Scan for the cell matching the given text and deliver its [x, y] coordinate at center. 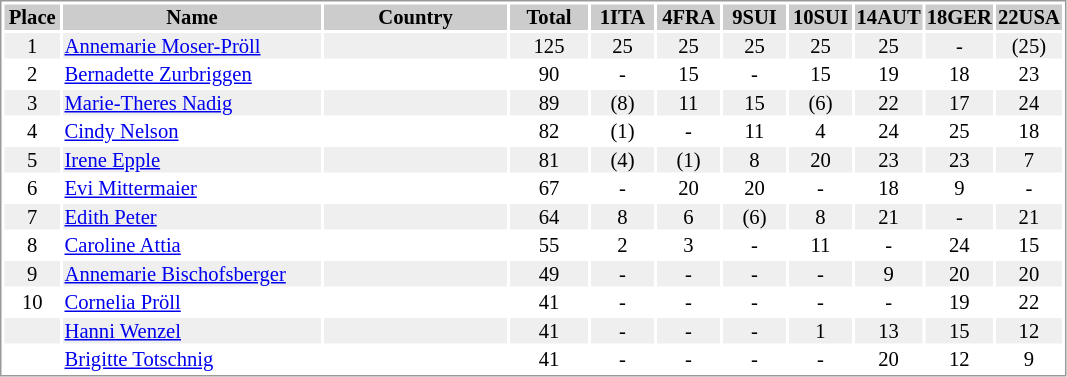
10SUI [820, 17]
22USA [1028, 17]
55 [549, 245]
(8) [622, 103]
Edith Peter [192, 217]
Annemarie Moser-Pröll [192, 46]
67 [549, 189]
90 [549, 75]
Evi Mittermaier [192, 189]
64 [549, 217]
13 [888, 331]
81 [549, 160]
Annemarie Bischofsberger [192, 274]
10 [32, 303]
18GER [959, 17]
89 [549, 103]
Hanni Wenzel [192, 331]
Marie-Theres Nadig [192, 103]
4FRA [688, 17]
125 [549, 46]
Cornelia Pröll [192, 303]
Caroline Attia [192, 245]
5 [32, 160]
14AUT [888, 17]
Irene Epple [192, 160]
Cindy Nelson [192, 131]
Total [549, 17]
82 [549, 131]
17 [959, 103]
9SUI [754, 17]
1ITA [622, 17]
Country [416, 17]
(25) [1028, 46]
Place [32, 17]
(4) [622, 160]
Name [192, 17]
Bernadette Zurbriggen [192, 75]
49 [549, 274]
Brigitte Totschnig [192, 359]
